Identify which cell holds the provided text, then report its (X, Y) central coordinate. 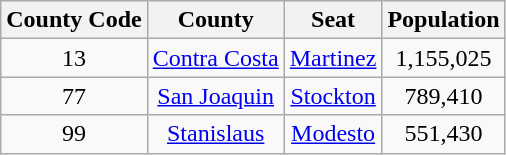
Modesto (333, 134)
San Joaquin (216, 96)
551,430 (444, 134)
County (216, 20)
1,155,025 (444, 58)
77 (74, 96)
County Code (74, 20)
Stockton (333, 96)
Seat (333, 20)
789,410 (444, 96)
Stanislaus (216, 134)
Martinez (333, 58)
Contra Costa (216, 58)
13 (74, 58)
99 (74, 134)
Population (444, 20)
